For the text-containing cell, return its midpoint in (x, y) coordinate format. 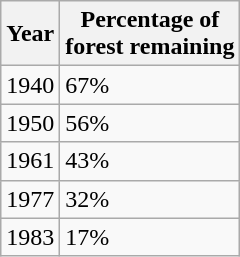
1950 (30, 123)
1961 (30, 161)
1983 (30, 237)
1940 (30, 85)
32% (150, 199)
43% (150, 161)
67% (150, 85)
17% (150, 237)
56% (150, 123)
Year (30, 34)
1977 (30, 199)
Percentage offorest remaining (150, 34)
